For the text-containing cell, return its midpoint in (x, y) coordinate format. 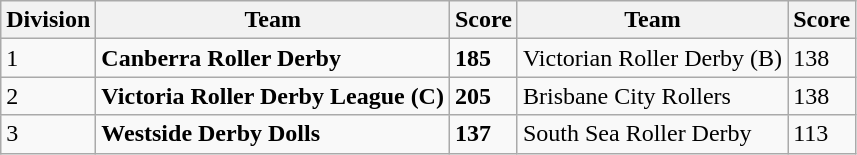
1 (48, 58)
Division (48, 20)
3 (48, 134)
Victorian Roller Derby (B) (652, 58)
2 (48, 96)
Westside Derby Dolls (273, 134)
137 (483, 134)
Brisbane City Rollers (652, 96)
Canberra Roller Derby (273, 58)
Victoria Roller Derby League (C) (273, 96)
South Sea Roller Derby (652, 134)
185 (483, 58)
205 (483, 96)
113 (822, 134)
